Search for the cell housing the specified text and yield its [X, Y] center coordinate. 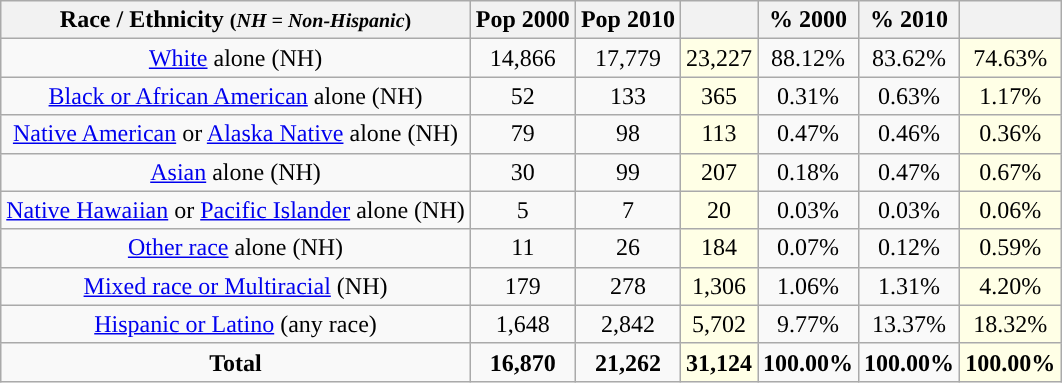
7 [628, 210]
88.12% [808, 58]
98 [628, 134]
20 [718, 210]
Hispanic or Latino (any race) [236, 324]
4.20% [1010, 286]
Native Hawaiian or Pacific Islander alone (NH) [236, 210]
0.36% [1010, 134]
1.31% [910, 286]
1,648 [522, 324]
% 2000 [808, 20]
Other race alone (NH) [236, 248]
133 [628, 96]
179 [522, 286]
1.17% [1010, 96]
White alone (NH) [236, 58]
30 [522, 172]
0.67% [1010, 172]
9.77% [808, 324]
0.06% [1010, 210]
Native American or Alaska Native alone (NH) [236, 134]
Pop 2000 [522, 20]
0.63% [910, 96]
Race / Ethnicity (NH = Non-Hispanic) [236, 20]
74.63% [1010, 58]
Black or African American alone (NH) [236, 96]
79 [522, 134]
13.37% [910, 324]
278 [628, 286]
23,227 [718, 58]
83.62% [910, 58]
1.06% [808, 286]
11 [522, 248]
365 [718, 96]
Mixed race or Multiracial (NH) [236, 286]
21,262 [628, 362]
0.46% [910, 134]
5,702 [718, 324]
207 [718, 172]
16,870 [522, 362]
5 [522, 210]
2,842 [628, 324]
184 [718, 248]
31,124 [718, 362]
Total [236, 362]
0.07% [808, 248]
26 [628, 248]
17,779 [628, 58]
% 2010 [910, 20]
99 [628, 172]
52 [522, 96]
0.18% [808, 172]
14,866 [522, 58]
0.59% [1010, 248]
Pop 2010 [628, 20]
0.31% [808, 96]
1,306 [718, 286]
Asian alone (NH) [236, 172]
18.32% [1010, 324]
0.12% [910, 248]
113 [718, 134]
